Pinpoint the cell where the given text exists, returning its [x, y] midpoint coordinate. 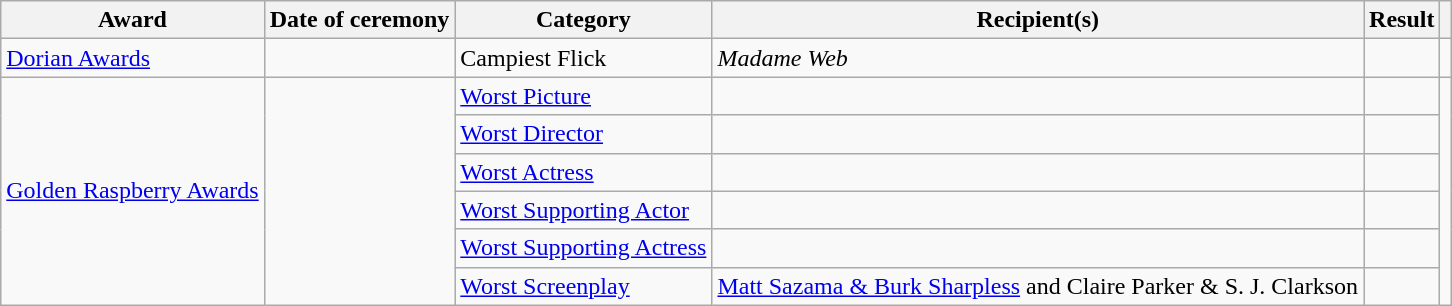
Campiest Flick [584, 58]
Worst Actress [584, 172]
Worst Director [584, 134]
Golden Raspberry Awards [132, 191]
Dorian Awards [132, 58]
Award [132, 20]
Result [1402, 20]
Worst Supporting Actor [584, 210]
Madame Web [1038, 58]
Matt Sazama & Burk Sharpless and Claire Parker & S. J. Clarkson [1038, 286]
Recipient(s) [1038, 20]
Worst Screenplay [584, 286]
Worst Picture [584, 96]
Worst Supporting Actress [584, 248]
Category [584, 20]
Date of ceremony [360, 20]
